Return the [X, Y] coordinate for the center point of the cell that contains the specified text.  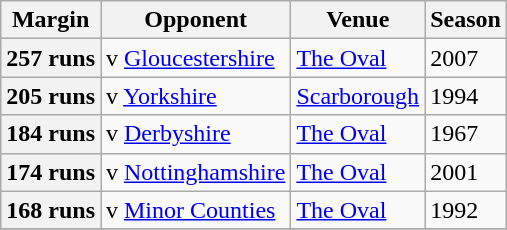
v Gloucestershire [195, 58]
Opponent [195, 20]
v Nottinghamshire [195, 172]
2007 [466, 58]
174 runs [51, 172]
205 runs [51, 96]
Margin [51, 20]
Venue [358, 20]
1992 [466, 210]
257 runs [51, 58]
1994 [466, 96]
2001 [466, 172]
1967 [466, 134]
v Minor Counties [195, 210]
v Derbyshire [195, 134]
Season [466, 20]
v Yorkshire [195, 96]
Scarborough [358, 96]
184 runs [51, 134]
168 runs [51, 210]
